Identify which cell holds the provided text, then report its [x, y] central coordinate. 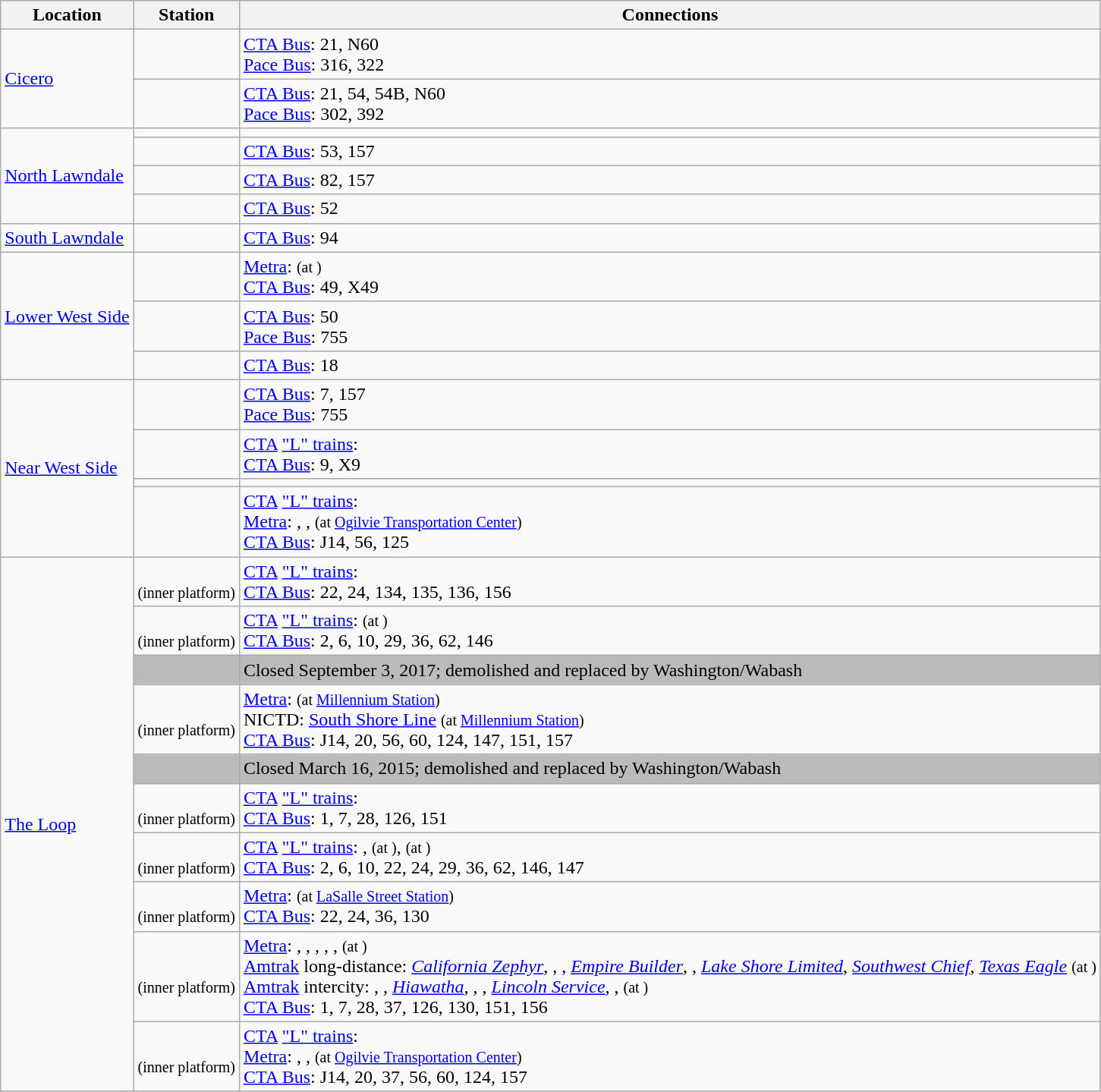
CTA "L" trains: CTA Bus: 9, X9 [669, 454]
Location [67, 15]
Metra: (at LaSalle Street Station) CTA Bus: 22, 24, 36, 130 [669, 906]
CTA Bus: 50 Pace Bus: 755 [669, 326]
CTA Bus: 94 [669, 238]
North Lawndale [67, 176]
Connections [669, 15]
Metra: (at Millennium Station) NICTD: South Shore Line (at Millennium Station) CTA Bus: J14, 20, 56, 60, 124, 147, 151, 157 [669, 719]
CTA "L" trains: , (at ), (at ) CTA Bus: 2, 6, 10, 22, 24, 29, 36, 62, 146, 147 [669, 858]
CTA Bus: 52 [669, 209]
CTA Bus: 53, 157 [669, 151]
The Loop [67, 824]
CTA Bus: 18 [669, 365]
CTA Bus: 21, N60 Pace Bus: 316, 322 [669, 55]
CTA "L" trains: (at ) CTA Bus: 2, 6, 10, 29, 36, 62, 146 [669, 631]
CTA Bus: 7, 157 Pace Bus: 755 [669, 404]
Station [187, 15]
Near West Side [67, 467]
South Lawndale [67, 238]
Closed September 3, 2017; demolished and replaced by Washington/Wabash [669, 670]
Lower West Side [67, 316]
CTA "L" trains: CTA Bus: 1, 7, 28, 126, 151 [669, 807]
CTA Bus: 82, 157 [669, 180]
Closed March 16, 2015; demolished and replaced by Washington/Wabash [669, 769]
Cicero [67, 79]
CTA "L" trains: CTA Bus: 22, 24, 134, 135, 136, 156 [669, 581]
Metra: (at ) CTA Bus: 49, X49 [669, 276]
CTA "L" trains: Metra: , , (at Ogilvie Transportation Center) CTA Bus: J14, 56, 125 [669, 522]
CTA Bus: 21, 54, 54B, N60 Pace Bus: 302, 392 [669, 103]
CTA "L" trains: Metra: , , (at Ogilvie Transportation Center) CTA Bus: J14, 20, 37, 56, 60, 124, 157 [669, 1056]
